From the cell containing the given text, extract its center point as (x, y) coordinate. 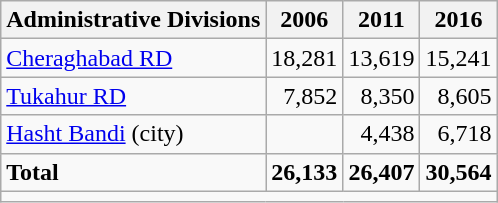
2016 (458, 20)
18,281 (304, 58)
Tukahur RD (134, 96)
8,350 (382, 96)
7,852 (304, 96)
26,407 (382, 172)
Administrative Divisions (134, 20)
30,564 (458, 172)
Cheraghabad RD (134, 58)
13,619 (382, 58)
26,133 (304, 172)
4,438 (382, 134)
6,718 (458, 134)
8,605 (458, 96)
2011 (382, 20)
2006 (304, 20)
15,241 (458, 58)
Hasht Bandi (city) (134, 134)
Total (134, 172)
